Search for the cell housing the specified text and yield its [x, y] center coordinate. 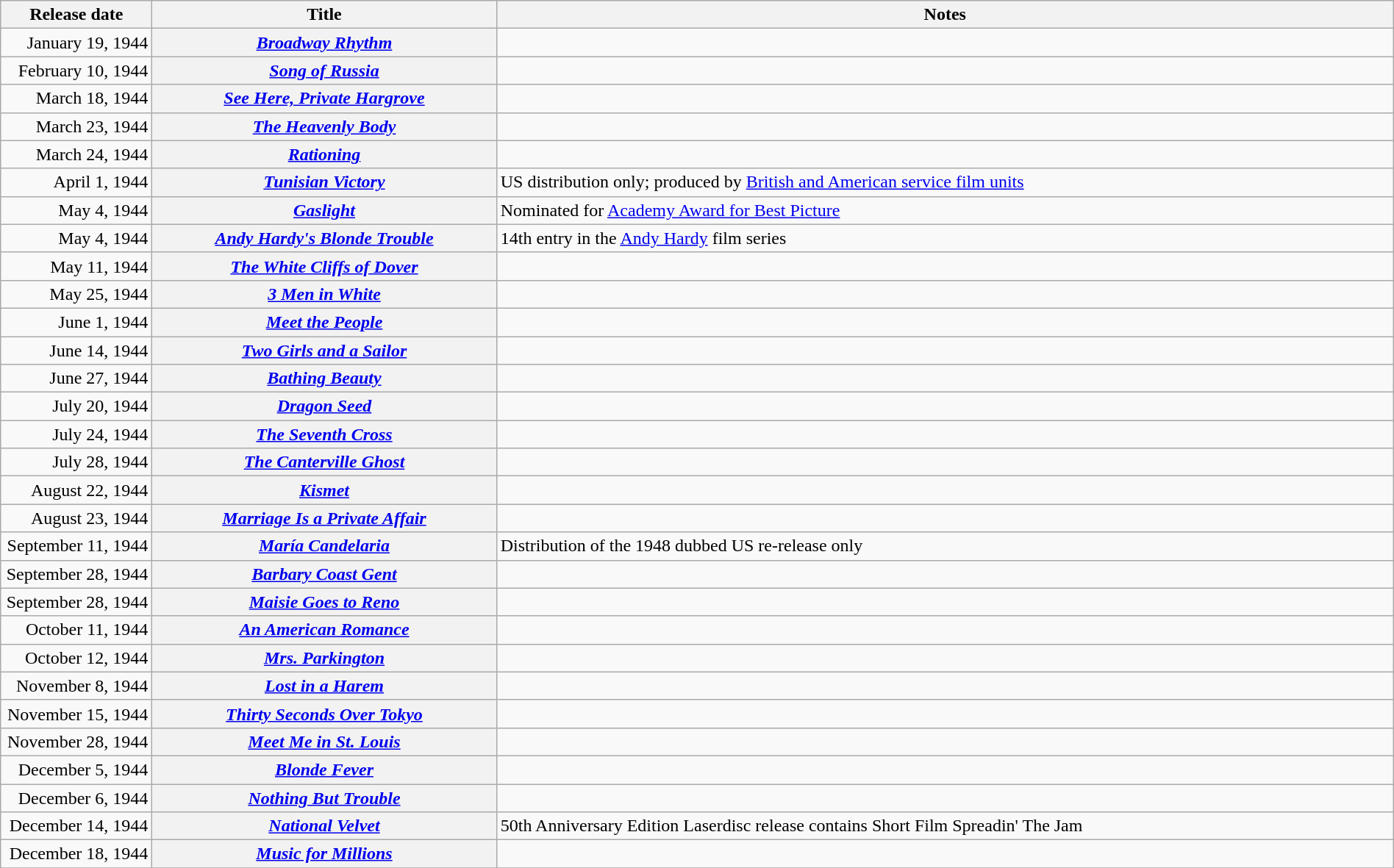
50th Anniversary Edition Laserdisc release contains Short Film Spreadin' The Jam [945, 826]
The Heavenly Body [324, 126]
Barbary Coast Gent [324, 574]
March 18, 1944 [76, 98]
Nothing But Trouble [324, 797]
November 8, 1944 [76, 686]
Title [324, 15]
Lost in a Harem [324, 686]
The Canterville Ghost [324, 462]
Thirty Seconds Over Tokyo [324, 714]
July 24, 1944 [76, 434]
December 5, 1944 [76, 770]
Distribution of the 1948 dubbed US re-release only [945, 546]
November 15, 1944 [76, 714]
Nominated for Academy Award for Best Picture [945, 210]
March 24, 1944 [76, 154]
June 1, 1944 [76, 322]
Rationing [324, 154]
December 6, 1944 [76, 797]
An American Romance [324, 630]
January 19, 1944 [76, 43]
Broadway Rhythm [324, 43]
December 18, 1944 [76, 854]
September 11, 1944 [76, 546]
Song of Russia [324, 71]
June 27, 1944 [76, 379]
Gaslight [324, 210]
December 14, 1944 [76, 826]
Release date [76, 15]
14th entry in the Andy Hardy film series [945, 238]
Meet the People [324, 322]
May 11, 1944 [76, 266]
The White Cliffs of Dover [324, 266]
Bathing Beauty [324, 379]
US distribution only; produced by British and American service film units [945, 182]
May 25, 1944 [76, 294]
Tunisian Victory [324, 182]
October 11, 1944 [76, 630]
March 23, 1944 [76, 126]
National Velvet [324, 826]
Notes [945, 15]
The Seventh Cross [324, 434]
Andy Hardy's Blonde Trouble [324, 238]
August 23, 1944 [76, 518]
Marriage Is a Private Affair [324, 518]
November 28, 1944 [76, 742]
July 20, 1944 [76, 406]
Meet Me in St. Louis [324, 742]
See Here, Private Hargrove [324, 98]
June 14, 1944 [76, 351]
Maisie Goes to Reno [324, 602]
Kismet [324, 490]
February 10, 1944 [76, 71]
3 Men in White [324, 294]
Mrs. Parkington [324, 658]
July 28, 1944 [76, 462]
María Candelaria [324, 546]
October 12, 1944 [76, 658]
Dragon Seed [324, 406]
Music for Millions [324, 854]
April 1, 1944 [76, 182]
Two Girls and a Sailor [324, 351]
Blonde Fever [324, 770]
August 22, 1944 [76, 490]
